Find where the given text appears and provide that cell's center as (x, y) coordinate. 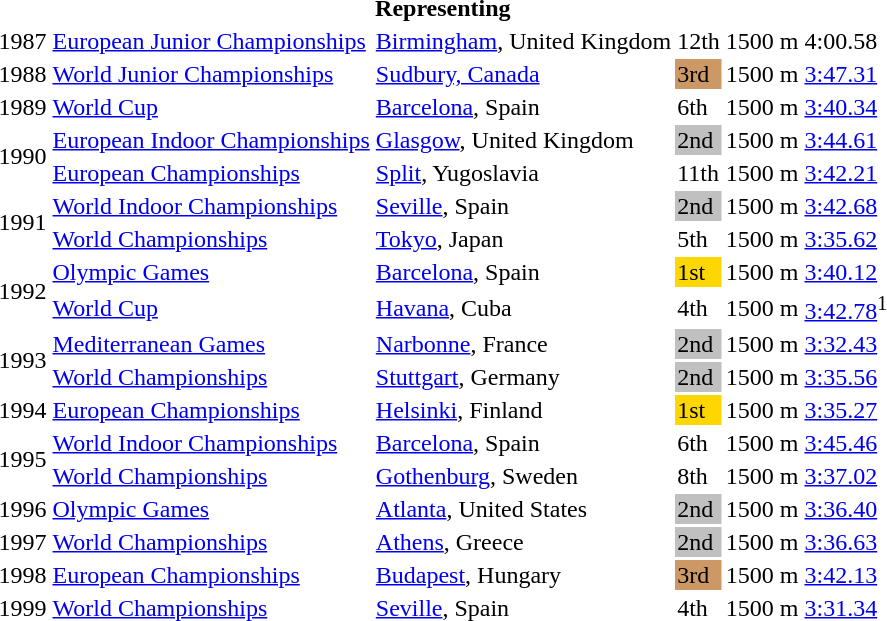
8th (699, 476)
Seville, Spain (523, 206)
World Junior Championships (211, 74)
Birmingham, United Kingdom (523, 41)
Mediterranean Games (211, 344)
Helsinki, Finland (523, 410)
European Junior Championships (211, 41)
Havana, Cuba (523, 308)
European Indoor Championships (211, 140)
Tokyo, Japan (523, 239)
5th (699, 239)
11th (699, 173)
Glasgow, United Kingdom (523, 140)
Sudbury, Canada (523, 74)
4th (699, 308)
Athens, Greece (523, 542)
Split, Yugoslavia (523, 173)
Narbonne, France (523, 344)
Atlanta, United States (523, 509)
Stuttgart, Germany (523, 377)
Gothenburg, Sweden (523, 476)
Budapest, Hungary (523, 575)
12th (699, 41)
